Return the (X, Y) coordinate for the center point of the cell that contains the specified text.  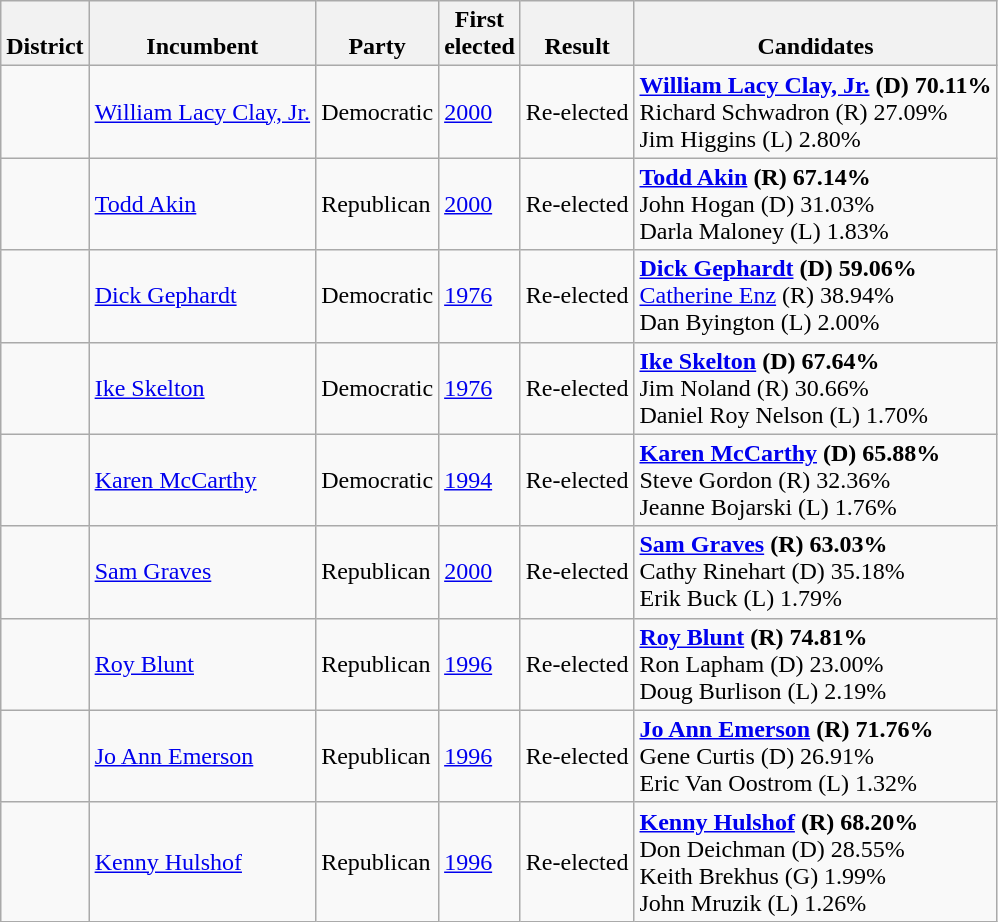
Kenny Hulshof (R) 68.20%Don Deichman (D) 28.55%Keith Brekhus (G) 1.99%John Mruzik (L) 1.26% (816, 862)
Jo Ann Emerson (R) 71.76%Gene Curtis (D) 26.91%Eric Van Oostrom (L) 1.32% (816, 756)
William Lacy Clay, Jr. (202, 112)
Incumbent (202, 34)
William Lacy Clay, Jr. (D) 70.11%Richard Schwadron (R) 27.09%Jim Higgins (L) 2.80% (816, 112)
Sam Graves (202, 572)
Kenny Hulshof (202, 862)
Party (378, 34)
Ike Skelton (D) 67.64%Jim Noland (R) 30.66%Daniel Roy Nelson (L) 1.70% (816, 388)
Ike Skelton (202, 388)
Roy Blunt (R) 74.81%Ron Lapham (D) 23.00%Doug Burlison (L) 2.19% (816, 664)
Karen McCarthy (D) 65.88%Steve Gordon (R) 32.36%Jeanne Bojarski (L) 1.76% (816, 480)
Karen McCarthy (202, 480)
Result (577, 34)
District (45, 34)
Dick Gephardt (D) 59.06%Catherine Enz (R) 38.94%Dan Byington (L) 2.00% (816, 296)
Candidates (816, 34)
Todd Akin (R) 67.14%John Hogan (D) 31.03%Darla Maloney (L) 1.83% (816, 204)
Firstelected (480, 34)
Sam Graves (R) 63.03%Cathy Rinehart (D) 35.18%Erik Buck (L) 1.79% (816, 572)
Roy Blunt (202, 664)
1994 (480, 480)
Todd Akin (202, 204)
Dick Gephardt (202, 296)
Jo Ann Emerson (202, 756)
